Extract the [X, Y] coordinate from the center of the cell holding the provided text.  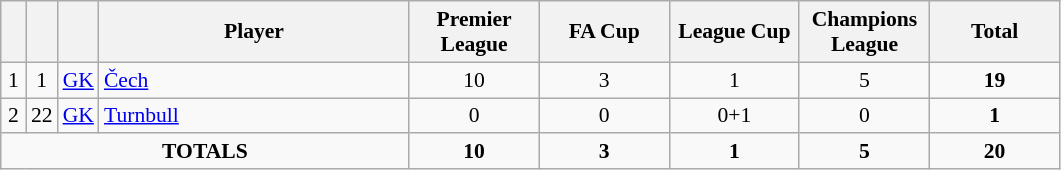
22 [42, 116]
20 [995, 152]
League Cup [734, 32]
2 [14, 116]
Čech [254, 80]
Player [254, 32]
FA Cup [604, 32]
0+1 [734, 116]
19 [995, 80]
TOTALS [205, 152]
Turnbull [254, 116]
Premier League [474, 32]
Champions League [864, 32]
Total [995, 32]
